Extract the [X, Y] coordinate from the center of the cell holding the provided text.  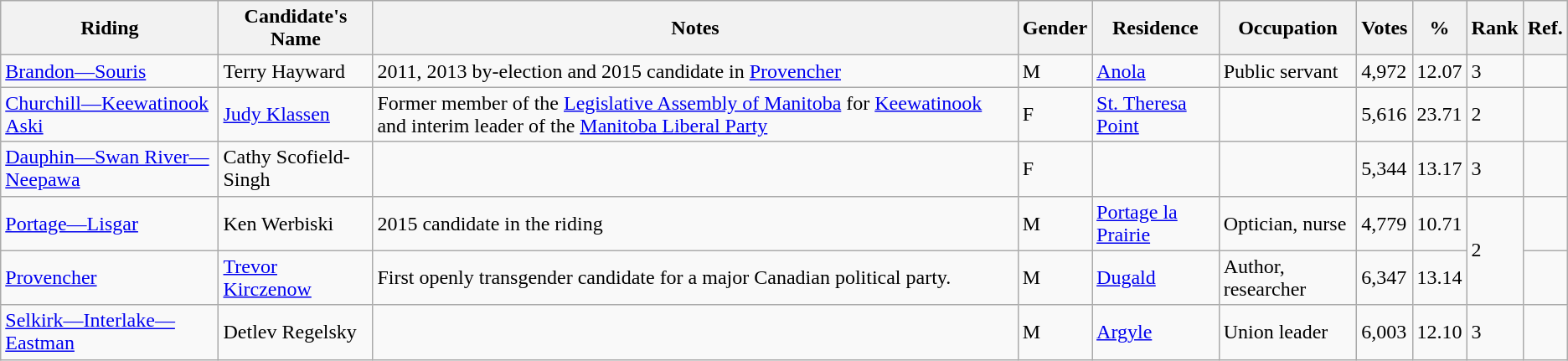
2011, 2013 by-election and 2015 candidate in Provencher [695, 71]
Portage la Prairie [1156, 223]
23.71 [1439, 114]
Argyle [1156, 332]
Dugald [1156, 278]
6,003 [1385, 332]
6,347 [1385, 278]
Occupation [1288, 28]
St. Theresa Point [1156, 114]
Union leader [1288, 332]
Riding [110, 28]
4,779 [1385, 223]
10.71 [1439, 223]
Residence [1156, 28]
Brandon—Souris [110, 71]
12.10 [1439, 332]
Gender [1055, 28]
Ken Werbiski [296, 223]
Selkirk—Interlake—Eastman [110, 332]
Churchill—Keewatinook Aski [110, 114]
2015 candidate in the riding [695, 223]
Detlev Regelsky [296, 332]
Portage—Lisgar [110, 223]
Anola [1156, 71]
Cathy Scofield-Singh [296, 169]
Trevor Kirczenow [296, 278]
% [1439, 28]
Public servant [1288, 71]
Votes [1385, 28]
13.17 [1439, 169]
Terry Hayward [296, 71]
Dauphin—Swan River—Neepawa [110, 169]
Ref. [1545, 28]
Rank [1494, 28]
Former member of the Legislative Assembly of Manitoba for Keewatinook and interim leader of the Manitoba Liberal Party [695, 114]
Judy Klassen [296, 114]
Optician, nurse [1288, 223]
12.07 [1439, 71]
5,344 [1385, 169]
13.14 [1439, 278]
4,972 [1385, 71]
Notes [695, 28]
5,616 [1385, 114]
First openly transgender candidate for a major Canadian political party. [695, 278]
Candidate's Name [296, 28]
Author, researcher [1288, 278]
Provencher [110, 278]
